Return [x, y] of the center of cell containing provided text 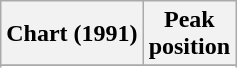
Peakposition [189, 34]
Chart (1991) [72, 34]
